Search for the cell housing the specified text and yield its [x, y] center coordinate. 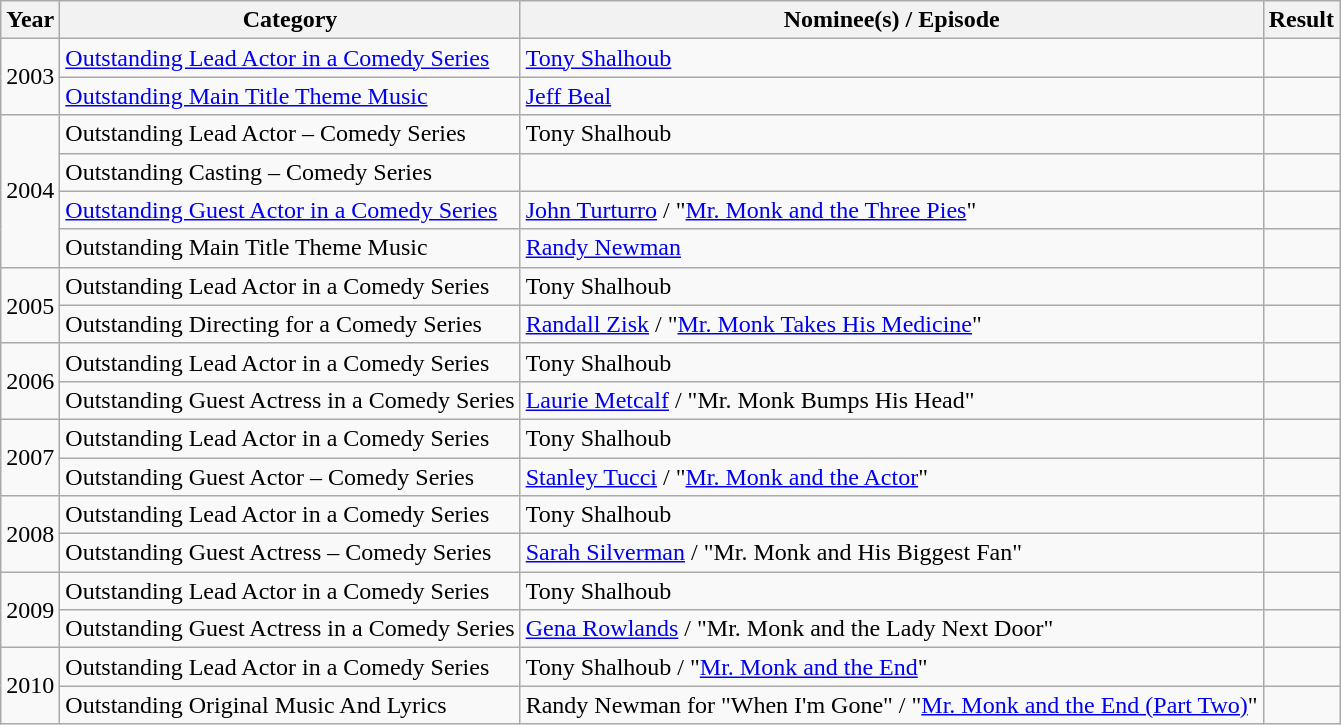
2005 [30, 305]
Outstanding Guest Actor – Comedy Series [290, 477]
Outstanding Directing for a Comedy Series [290, 324]
Category [290, 20]
2007 [30, 457]
2004 [30, 191]
Outstanding Casting – Comedy Series [290, 172]
2006 [30, 381]
Tony Shalhoub / "Mr. Monk and the End" [892, 667]
Randy Newman for "When I'm Gone" / "Mr. Monk and the End (Part Two)" [892, 705]
Nominee(s) / Episode [892, 20]
Result [1301, 20]
2010 [30, 686]
Outstanding Guest Actress – Comedy Series [290, 553]
Randall Zisk / "Mr. Monk Takes His Medicine" [892, 324]
Outstanding Original Music And Lyrics [290, 705]
Stanley Tucci / "Mr. Monk and the Actor" [892, 477]
Laurie Metcalf / "Mr. Monk Bumps His Head" [892, 400]
Year [30, 20]
Sarah Silverman / "Mr. Monk and His Biggest Fan" [892, 553]
John Turturro / "Mr. Monk and the Three Pies" [892, 210]
Randy Newman [892, 248]
2003 [30, 77]
2008 [30, 534]
Outstanding Lead Actor – Comedy Series [290, 134]
Gena Rowlands / "Mr. Monk and the Lady Next Door" [892, 629]
Outstanding Guest Actor in a Comedy Series [290, 210]
2009 [30, 610]
Jeff Beal [892, 96]
